Output the [X, Y] coordinate of the center of the cell containing the given text.  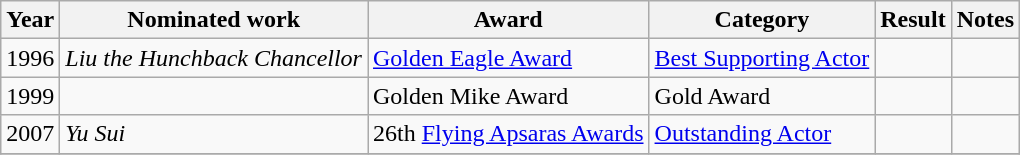
Golden Eagle Award [509, 58]
1999 [30, 96]
Award [509, 20]
Result [913, 20]
2007 [30, 134]
Yu Sui [214, 134]
26th Flying Apsaras Awards [509, 134]
Category [762, 20]
Year [30, 20]
Nominated work [214, 20]
Outstanding Actor [762, 134]
Golden Mike Award [509, 96]
Gold Award [762, 96]
Liu the Hunchback Chancellor [214, 58]
Best Supporting Actor [762, 58]
Notes [985, 20]
1996 [30, 58]
